Capture the cell that displays the provided text and extract its [x, y] central coordinate. 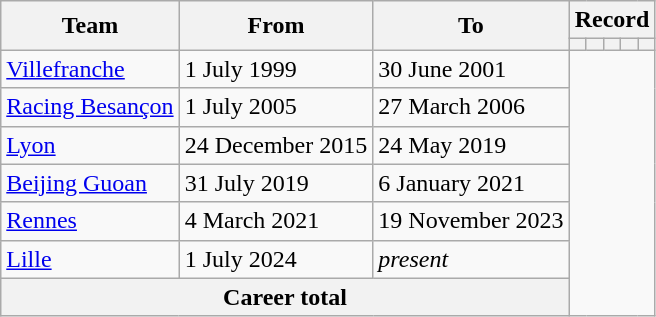
Lyon [90, 145]
1 July 1999 [276, 69]
1 July 2005 [276, 107]
Career total [285, 297]
From [276, 26]
Lille [90, 259]
Villefranche [90, 69]
4 March 2021 [276, 221]
24 December 2015 [276, 145]
24 May 2019 [471, 145]
6 January 2021 [471, 183]
Rennes [90, 221]
Racing Besançon [90, 107]
30 June 2001 [471, 69]
Beijing Guoan [90, 183]
31 July 2019 [276, 183]
Record [612, 20]
27 March 2006 [471, 107]
To [471, 26]
1 July 2024 [276, 259]
present [471, 259]
19 November 2023 [471, 221]
Team [90, 26]
